Output the (x, y) coordinate of the center of the cell containing the given text.  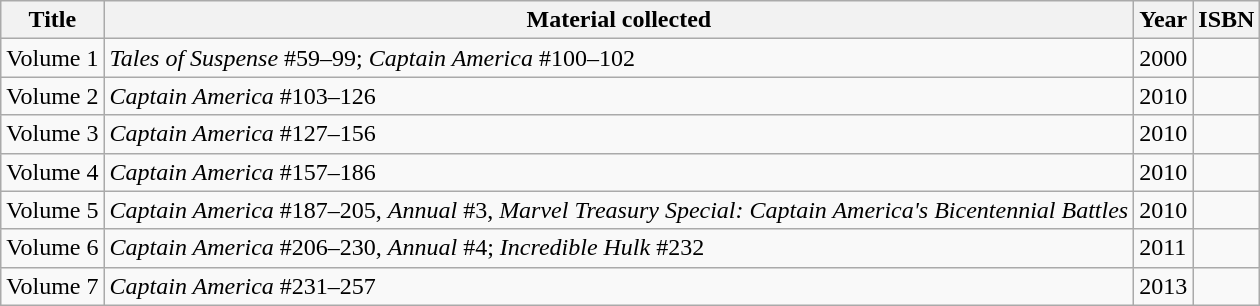
Captain America #157–186 (619, 172)
Volume 1 (52, 58)
Tales of Suspense #59–99; Captain America #100–102 (619, 58)
Captain America #187–205, Annual #3, Marvel Treasury Special: Captain America's Bicentennial Battles (619, 210)
2011 (1164, 248)
2013 (1164, 286)
Title (52, 20)
Captain America #103–126 (619, 96)
Captain America #206–230, Annual #4; Incredible Hulk #232 (619, 248)
ISBN (1226, 20)
Captain America #127–156 (619, 134)
Year (1164, 20)
Material collected (619, 20)
Volume 3 (52, 134)
Volume 5 (52, 210)
Volume 7 (52, 286)
Captain America #231–257 (619, 286)
2000 (1164, 58)
Volume 6 (52, 248)
Volume 4 (52, 172)
Volume 2 (52, 96)
